Detect which cell encompasses the target text, then output its (X, Y) center coordinate. 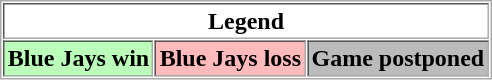
Blue Jays win (78, 58)
Game postponed (398, 58)
Blue Jays loss (230, 58)
Legend (246, 21)
